Capture the cell that displays the provided text and extract its [X, Y] central coordinate. 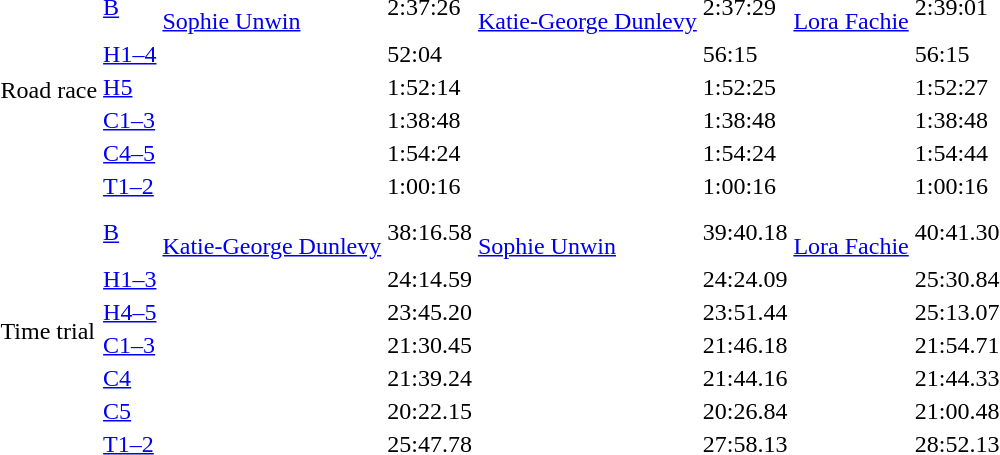
1:52:25 [745, 87]
1:52:14 [430, 87]
C4 [130, 378]
52:04 [430, 54]
23:51.44 [745, 312]
21:46.18 [745, 345]
H1–4 [130, 54]
21:39.24 [430, 378]
B [130, 232]
21:30.45 [430, 345]
Sophie Unwin [587, 232]
H1–3 [130, 279]
24:24.09 [745, 279]
C4–5 [130, 153]
Lora Fachie [851, 232]
20:26.84 [745, 411]
20:22.15 [430, 411]
T1–2 [130, 186]
H5 [130, 87]
24:14.59 [430, 279]
C5 [130, 411]
56:15 [745, 54]
H4–5 [130, 312]
39:40.18 [745, 232]
38:16.58 [430, 232]
Katie-George Dunlevy [272, 232]
21:44.16 [745, 378]
23:45.20 [430, 312]
